Capture the cell that displays the provided text and extract its (X, Y) central coordinate. 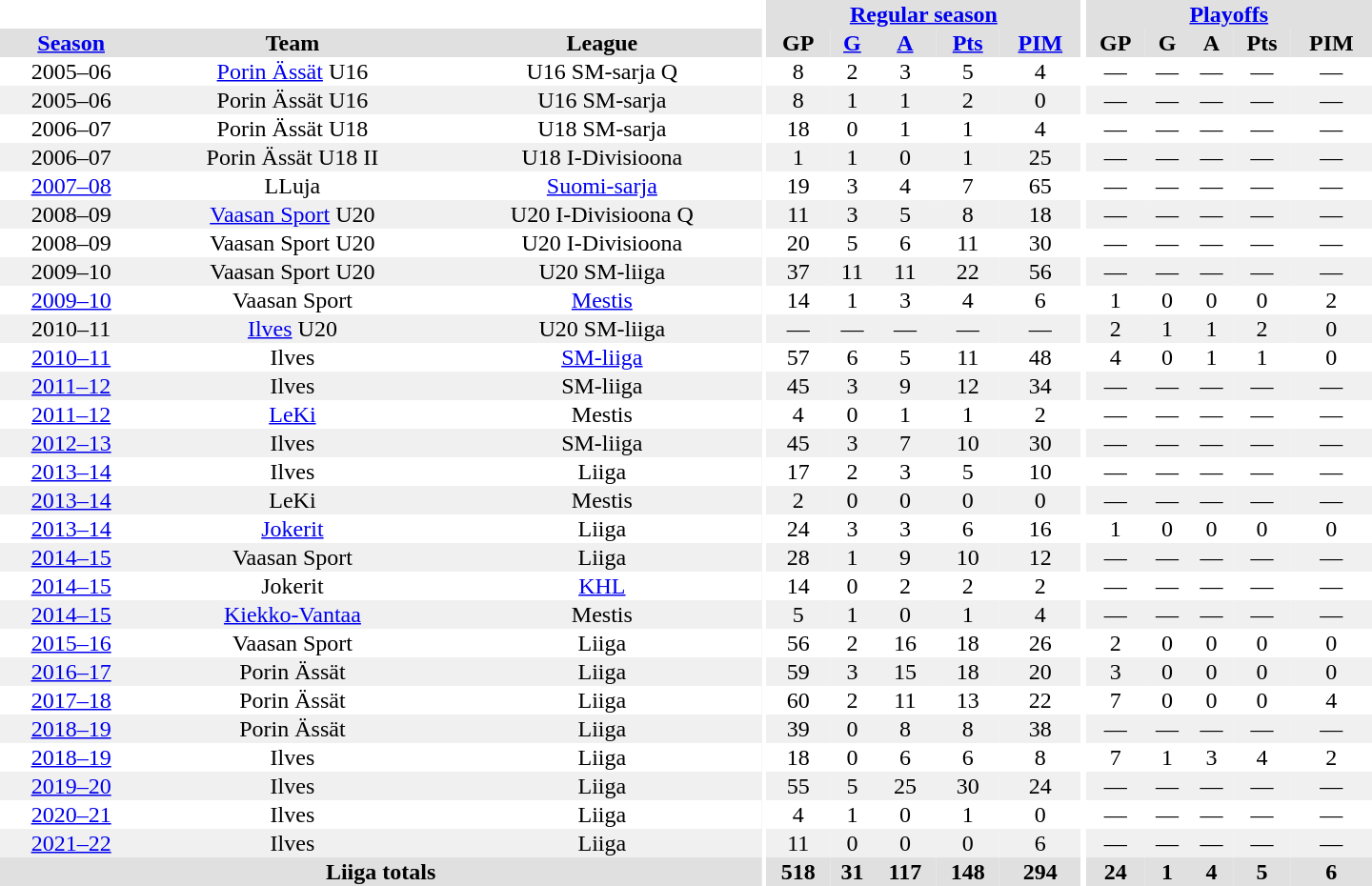
57 (798, 357)
2019–20 (71, 786)
2021–22 (71, 843)
Ilves U20 (292, 329)
26 (1040, 643)
117 (905, 872)
28 (798, 557)
Porin Ässät U18 (292, 129)
39 (798, 729)
13 (968, 700)
League (602, 43)
Regular season (923, 14)
Kiekko-Vantaa (292, 614)
Team (292, 43)
KHL (602, 586)
U16 SM-sarja (602, 100)
37 (798, 272)
2020–21 (71, 815)
U20 I-Divisioona Q (602, 214)
59 (798, 672)
17 (798, 472)
55 (798, 786)
Porin Ässät U18 II (292, 157)
34 (1040, 386)
2007–08 (71, 186)
19 (798, 186)
U18 SM-sarja (602, 129)
15 (905, 672)
LLuja (292, 186)
Suomi-sarja (602, 186)
38 (1040, 729)
2017–18 (71, 700)
294 (1040, 872)
Playoffs (1229, 14)
2016–17 (71, 672)
Liiga totals (381, 872)
U20 I-Divisioona (602, 243)
2012–13 (71, 443)
U18 I-Divisioona (602, 157)
148 (968, 872)
48 (1040, 357)
65 (1040, 186)
U16 SM-sarja Q (602, 71)
31 (852, 872)
Season (71, 43)
2015–16 (71, 643)
518 (798, 872)
60 (798, 700)
